Locate the cell with the specified text and output its (x, y) center coordinate. 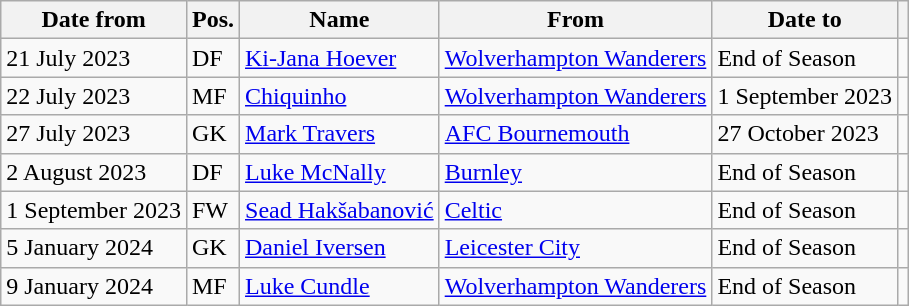
21 July 2023 (94, 58)
Pos. (212, 20)
5 January 2024 (94, 248)
Luke Cundle (340, 286)
Date to (805, 20)
Luke McNally (340, 172)
AFC Bournemouth (576, 134)
From (576, 20)
Mark Travers (340, 134)
Sead Hakšabanović (340, 210)
9 January 2024 (94, 286)
Name (340, 20)
Chiquinho (340, 96)
Leicester City (576, 248)
27 October 2023 (805, 134)
Celtic (576, 210)
Daniel Iversen (340, 248)
Burnley (576, 172)
Ki-Jana Hoever (340, 58)
FW (212, 210)
27 July 2023 (94, 134)
2 August 2023 (94, 172)
22 July 2023 (94, 96)
Date from (94, 20)
